Return [X, Y] of the center of cell containing provided text 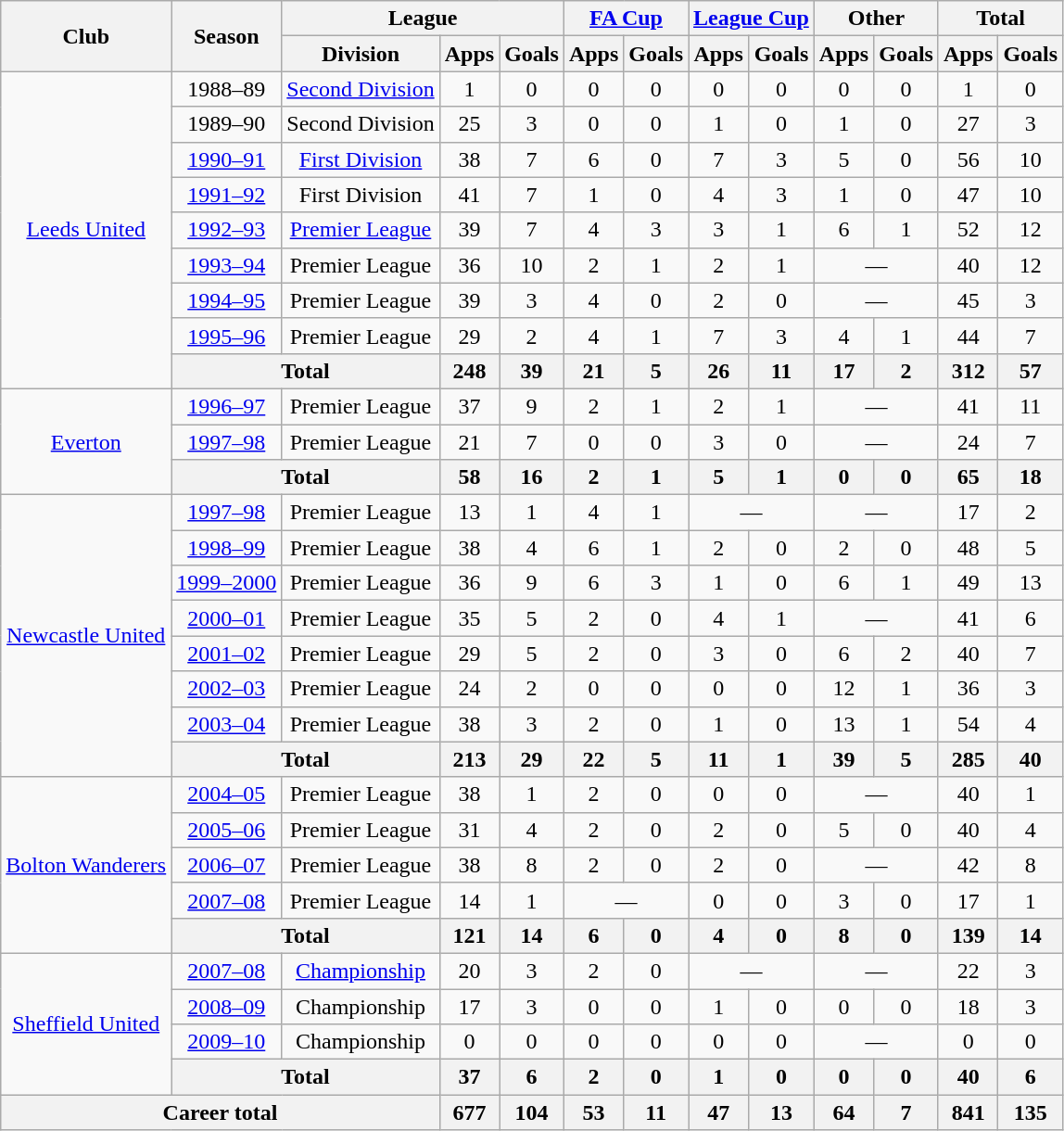
104 [532, 1112]
1989–90 [226, 124]
56 [968, 159]
841 [968, 1112]
FA Cup [626, 19]
16 [532, 477]
Newcastle United [86, 636]
1992–93 [226, 230]
Season [226, 36]
27 [968, 124]
49 [968, 583]
52 [968, 230]
677 [469, 1112]
League Cup [752, 19]
45 [968, 300]
2005–06 [226, 830]
1993–94 [226, 265]
1998–99 [226, 548]
121 [469, 935]
Everton [86, 441]
285 [968, 759]
2004–05 [226, 794]
139 [968, 935]
53 [593, 1112]
1999–2000 [226, 583]
248 [469, 371]
2008–09 [226, 1006]
1990–91 [226, 159]
Bolton Wanderers [86, 865]
2009–10 [226, 1042]
1995–96 [226, 336]
54 [968, 724]
Club [86, 36]
2006–07 [226, 865]
20 [469, 971]
Career total [221, 1112]
312 [968, 371]
26 [719, 371]
Division [361, 54]
58 [469, 477]
213 [469, 759]
2002–03 [226, 689]
48 [968, 548]
135 [1031, 1112]
2003–04 [226, 724]
Sheffield United [86, 1023]
2000–01 [226, 618]
1994–95 [226, 300]
Other [876, 19]
35 [469, 618]
31 [469, 830]
65 [968, 477]
2001–02 [226, 654]
57 [1031, 371]
Leeds United [86, 230]
League [423, 19]
44 [968, 336]
1996–97 [226, 406]
64 [843, 1112]
25 [469, 124]
42 [968, 865]
1991–92 [226, 195]
1988–89 [226, 89]
